Return (X, Y) of the center of cell containing provided text 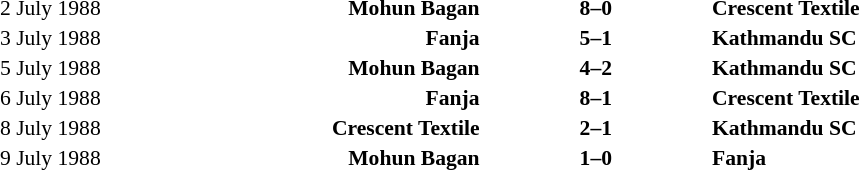
2–1 (596, 128)
4–2 (596, 68)
5–1 (596, 38)
Mohun Bagan (292, 68)
Crescent Textile (292, 128)
8–1 (596, 98)
